Find where the given text appears and provide that cell's center as (x, y) coordinate. 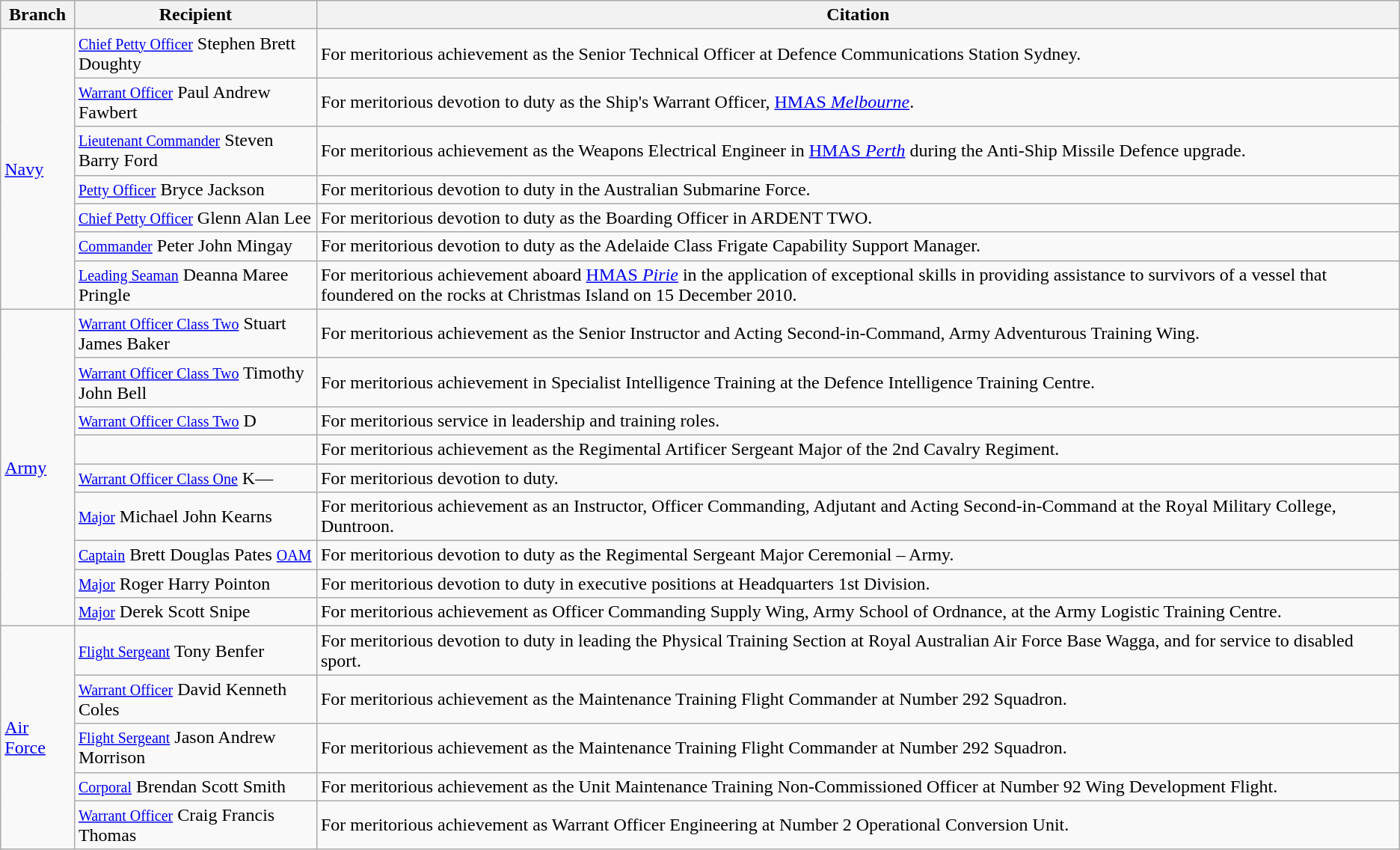
Warrant Officer Craig Francis Thomas (195, 825)
For meritorious service in leadership and training roles. (858, 421)
Major Derek Scott Snipe (195, 612)
For meritorious devotion to duty in executive positions at Headquarters 1st Division. (858, 584)
Lieutenant Commander Steven Barry Ford (195, 151)
Commander Peter John Mingay (195, 246)
For meritorious achievement as the Regimental Artificer Sergeant Major of the 2nd Cavalry Regiment. (858, 449)
Recipient (195, 15)
For meritorious devotion to duty as the Adelaide Class Frigate Capability Support Manager. (858, 246)
For meritorious devotion to duty as the Ship's Warrant Officer, HMAS Melbourne. (858, 102)
Navy (37, 169)
Petty Officer Bryce Jackson (195, 189)
For meritorious devotion to duty as the Regimental Sergeant Major Ceremonial – Army. (858, 555)
Warrant Officer Class Two D (195, 421)
For meritorious achievement in Specialist Intelligence Training at the Defence Intelligence Training Centre. (858, 382)
Warrant Officer Class Two Timothy John Bell (195, 382)
Chief Petty Officer Stephen Brett Doughty (195, 54)
Warrant Officer Class One K— (195, 478)
Warrant Officer Class Two Stuart James Baker (195, 334)
For meritorious achievement as the Weapons Electrical Engineer in HMAS Perth during the Anti-Ship Missile Defence upgrade. (858, 151)
For meritorious achievement as an Instructor, Officer Commanding, Adjutant and Acting Second-in-Command at the Royal Military College, Duntroon. (858, 516)
For meritorious devotion to duty as the Boarding Officer in ARDENT TWO. (858, 218)
Major Roger Harry Pointon (195, 584)
For meritorious devotion to duty. (858, 478)
For meritorious achievement as Warrant Officer Engineering at Number 2 Operational Conversion Unit. (858, 825)
Warrant Officer Paul Andrew Fawbert (195, 102)
For meritorious achievement as the Senior Technical Officer at Defence Communications Station Sydney. (858, 54)
Warrant Officer David Kenneth Coles (195, 699)
Captain Brett Douglas Pates OAM (195, 555)
For meritorious achievement as the Unit Maintenance Training Non-Commissioned Officer at Number 92 Wing Development Flight. (858, 786)
For meritorious achievement as Officer Commanding Supply Wing, Army School of Ordnance, at the Army Logistic Training Centre. (858, 612)
For meritorious achievement as the Senior Instructor and Acting Second-in-Command, Army Adventurous Training Wing. (858, 334)
Flight Sergeant Tony Benfer (195, 651)
Flight Sergeant Jason Andrew Morrison (195, 748)
Air Force (37, 738)
Leading Seaman Deanna Maree Pringle (195, 284)
Branch (37, 15)
Army (37, 468)
Corporal Brendan Scott Smith (195, 786)
Citation (858, 15)
Chief Petty Officer Glenn Alan Lee (195, 218)
Major Michael John Kearns (195, 516)
For meritorious devotion to duty in the Australian Submarine Force. (858, 189)
